Pinpoint the cell where the given text exists, returning its [X, Y] midpoint coordinate. 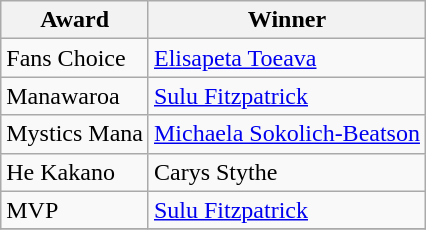
He Kakano [75, 172]
Winner [286, 20]
Michaela Sokolich-Beatson [286, 134]
Carys Stythe [286, 172]
Fans Choice [75, 58]
Manawaroa [75, 96]
Mystics Mana [75, 134]
MVP [75, 210]
Award [75, 20]
Elisapeta Toeava [286, 58]
